Provide the [X, Y] coordinate of the cell's center where the given text is located.  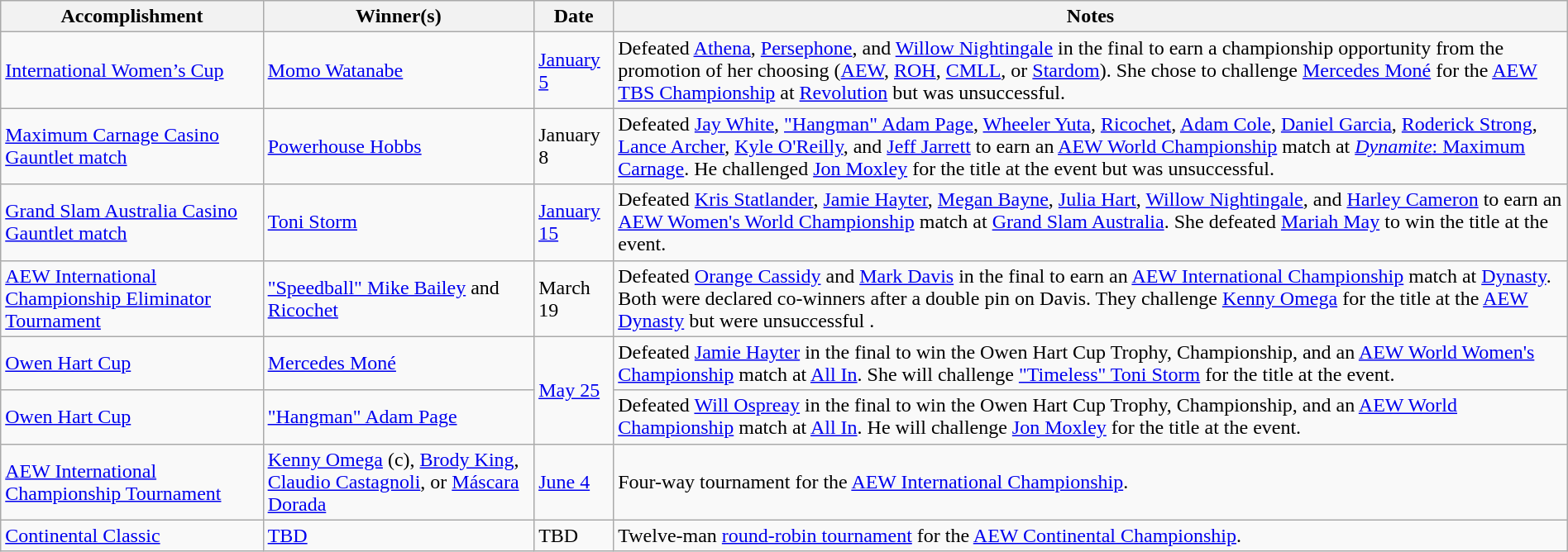
Date [574, 17]
Kenny Omega (c), Brody King, Claudio Castagnoli, or Máscara Dorada [399, 482]
January 5 [574, 70]
Momo Watanabe [399, 70]
Four-way tournament for the AEW International Championship. [1091, 482]
Twelve-man round-robin tournament for the AEW Continental Championship. [1091, 535]
Accomplishment [132, 17]
May 25 [574, 390]
AEW International Championship Tournament [132, 482]
Powerhouse Hobbs [399, 146]
Continental Classic [132, 535]
June 4 [574, 482]
Grand Slam Australia Casino Gauntlet match [132, 222]
"Speedball" Mike Bailey and Ricochet [399, 298]
"Hangman" Adam Page [399, 416]
Mercedes Moné [399, 364]
Toni Storm [399, 222]
AEW International Championship Eliminator Tournament [132, 298]
January 8 [574, 146]
Maximum Carnage Casino Gauntlet match [132, 146]
March 19 [574, 298]
Winner(s) [399, 17]
Notes [1091, 17]
January 15 [574, 222]
International Women’s Cup [132, 70]
